Detect which cell encompasses the target text, then output its (x, y) center coordinate. 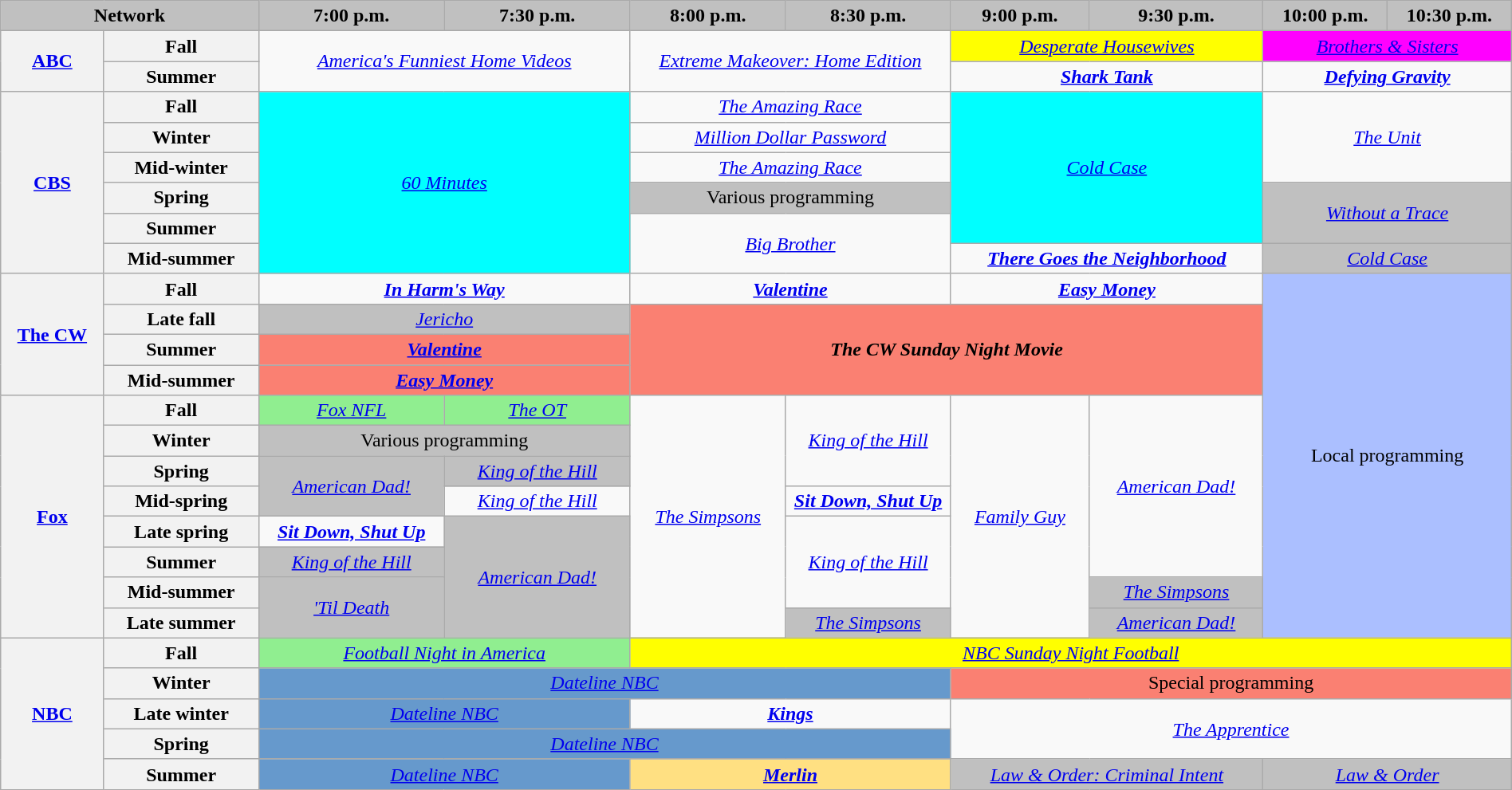
Mid-winter (181, 167)
Desperate Housewives (1107, 46)
10:30 p.m. (1450, 16)
Late summer (181, 623)
10:00 p.m. (1325, 16)
ABC (53, 61)
Without a Trace (1388, 213)
Extreme Makeover: Home Edition (790, 61)
The CW (53, 334)
Fox (53, 517)
Late fall (181, 319)
Fox NFL (351, 411)
Late spring (181, 532)
8:30 p.m. (868, 16)
9:30 p.m. (1176, 16)
The Unit (1388, 137)
The CW Sunday Night Movie (947, 349)
NBC (53, 713)
7:30 p.m. (537, 16)
Shark Tank (1107, 77)
Network (129, 16)
Football Night in America (444, 653)
Special programming (1231, 683)
9:00 p.m. (1020, 16)
In Harm's Way (444, 289)
Big Brother (790, 243)
The Apprentice (1231, 729)
The OT (537, 411)
Late winter (181, 713)
Million Dollar Password (790, 137)
There Goes the Neighborhood (1107, 258)
CBS (53, 183)
Law & Order: Criminal Intent (1107, 774)
Jericho (444, 319)
8:00 p.m. (708, 16)
Defying Gravity (1388, 77)
Brothers & Sisters (1388, 46)
Merlin (790, 774)
Kings (790, 713)
Local programming (1388, 456)
America's Funniest Home Videos (444, 61)
60 Minutes (444, 183)
Family Guy (1020, 517)
Mid-spring (181, 501)
Law & Order (1388, 774)
7:00 p.m. (351, 16)
'Til Death (351, 607)
NBC Sunday Night Football (1070, 653)
